Search for the cell housing the specified text and yield its [X, Y] center coordinate. 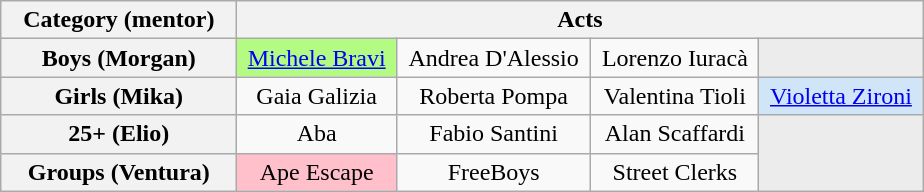
Lorenzo Iuracà [675, 58]
25+ (Elio) [119, 134]
Acts [580, 20]
Roberta Pompa [493, 96]
Category (mentor) [119, 20]
Street Clerks [675, 172]
Violetta Zironi [841, 96]
Aba [317, 134]
Girls (Mika) [119, 96]
Boys (Morgan) [119, 58]
Gaia Galizia [317, 96]
Fabio Santini [493, 134]
FreeBoys [493, 172]
Michele Bravi [317, 58]
Andrea D'Alessio [493, 58]
Alan Scaffardi [675, 134]
Valentina Tioli [675, 96]
Groups (Ventura) [119, 172]
Ape Escape [317, 172]
